Return (X, Y) of the center of cell containing provided text 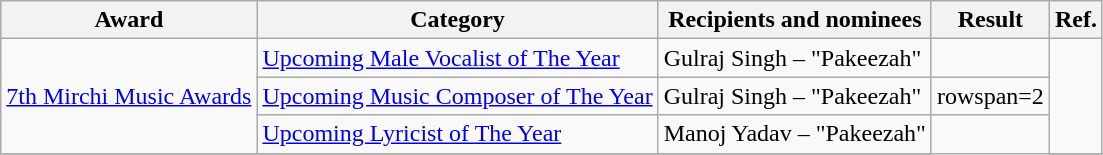
7th Mirchi Music Awards (129, 96)
Upcoming Male Vocalist of The Year (458, 58)
Manoj Yadav – "Pakeezah" (794, 134)
Award (129, 20)
Result (990, 20)
Upcoming Lyricist of The Year (458, 134)
rowspan=2 (990, 96)
Upcoming Music Composer of The Year (458, 96)
Recipients and nominees (794, 20)
Ref. (1076, 20)
Category (458, 20)
